Pinpoint the cell where the given text exists, returning its (x, y) midpoint coordinate. 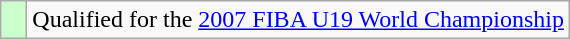
Qualified for the 2007 FIBA U19 World Championship (298, 20)
